Search for the cell housing the specified text and yield its (X, Y) center coordinate. 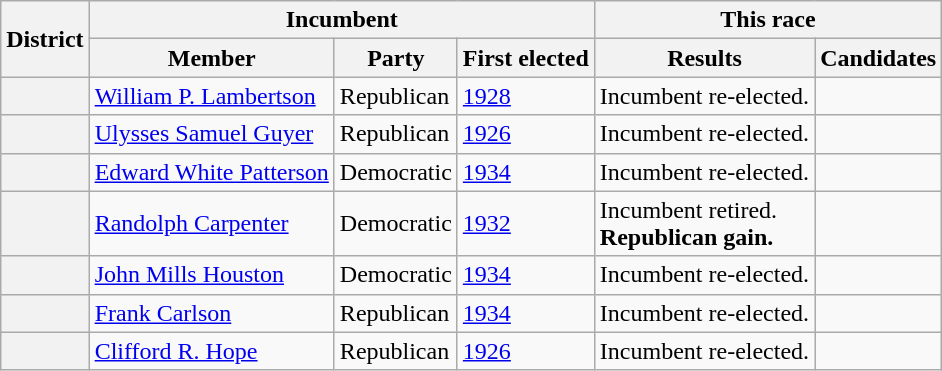
First elected (526, 58)
William P. Lambertson (212, 96)
Party (396, 58)
Incumbent (342, 20)
Randolph Carpenter (212, 224)
1928 (526, 96)
District (45, 39)
Clifford R. Hope (212, 351)
Results (704, 58)
This race (768, 20)
Incumbent retired.Republican gain. (704, 224)
Frank Carlson (212, 313)
1932 (526, 224)
Edward White Patterson (212, 172)
Candidates (878, 58)
Member (212, 58)
John Mills Houston (212, 275)
Ulysses Samuel Guyer (212, 134)
